From the cell containing the given text, extract its center point as (X, Y) coordinate. 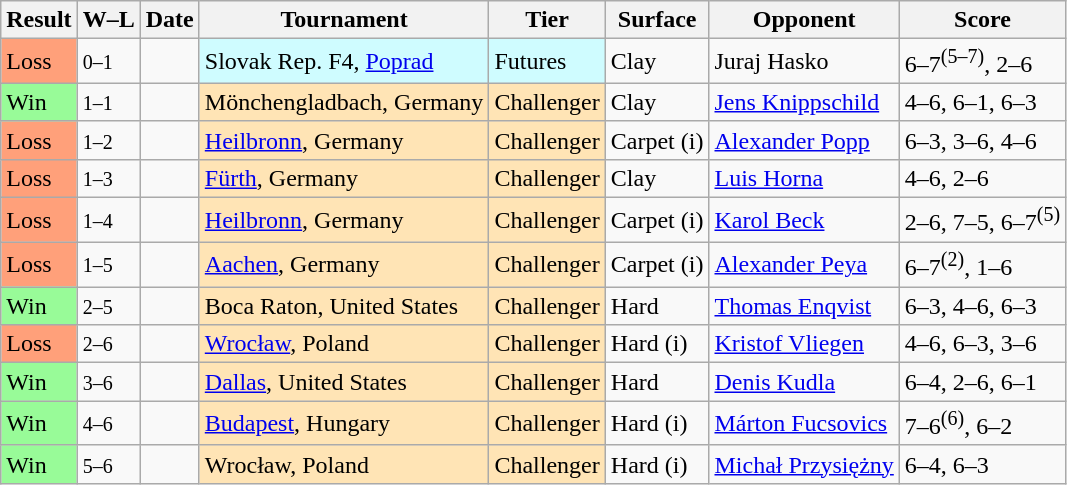
1–1 (108, 102)
Denis Kudla (804, 382)
Alexander Popp (804, 140)
2–6, 7–5, 6–7(5) (982, 220)
Opponent (804, 20)
W–L (108, 20)
6–7(5–7), 2–6 (982, 62)
Tournament (344, 20)
1–4 (108, 220)
1–2 (108, 140)
Michał Przysiężny (804, 464)
Tier (547, 20)
Date (170, 20)
Boca Raton, United States (344, 306)
6–4, 6–3 (982, 464)
7–6(6), 6–2 (982, 424)
4–6, 6–3, 3–6 (982, 344)
5–6 (108, 464)
3–6 (108, 382)
Fürth, Germany (344, 178)
4–6, 6–1, 6–3 (982, 102)
Result (39, 20)
0–1 (108, 62)
Slovak Rep. F4, Poprad (344, 62)
6–3, 3–6, 4–6 (982, 140)
Juraj Hasko (804, 62)
4–6, 2–6 (982, 178)
Mönchengladbach, Germany (344, 102)
Kristof Vliegen (804, 344)
Thomas Enqvist (804, 306)
6–7(2), 1–6 (982, 264)
6–3, 4–6, 6–3 (982, 306)
Score (982, 20)
Márton Fucsovics (804, 424)
1–3 (108, 178)
Budapest, Hungary (344, 424)
2–6 (108, 344)
1–5 (108, 264)
6–4, 2–6, 6–1 (982, 382)
Futures (547, 62)
2–5 (108, 306)
Surface (657, 20)
4–6 (108, 424)
Jens Knippschild (804, 102)
Dallas, United States (344, 382)
Karol Beck (804, 220)
Aachen, Germany (344, 264)
Alexander Peya (804, 264)
Luis Horna (804, 178)
